Capture the cell that displays the provided text and extract its (x, y) central coordinate. 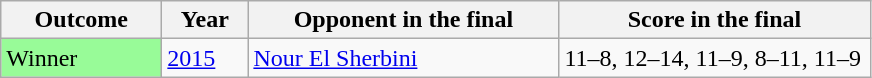
Nour El Sherbini (404, 58)
Year (205, 20)
11–8, 12–14, 11–9, 8–11, 11–9 (714, 58)
2015 (205, 58)
Opponent in the final (404, 20)
Outcome (82, 20)
Winner (82, 58)
Score in the final (714, 20)
